Identify which cell holds the provided text, then report its [x, y] central coordinate. 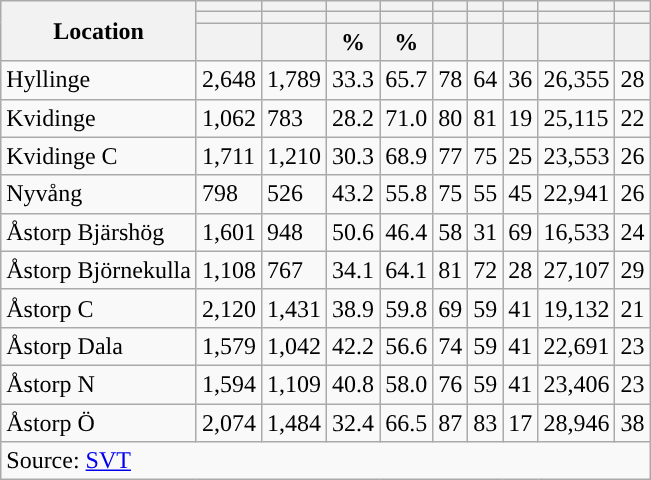
55.8 [406, 194]
64 [486, 80]
Kvidinge C [99, 156]
Location [99, 31]
22,941 [576, 194]
16,533 [576, 232]
Nyvång [99, 194]
25 [520, 156]
27,107 [576, 270]
Kvidinge [99, 118]
43.2 [354, 194]
42.2 [354, 346]
Hyllinge [99, 80]
36 [520, 80]
74 [450, 346]
76 [450, 384]
1,711 [228, 156]
66.5 [406, 423]
21 [632, 308]
77 [450, 156]
22,691 [576, 346]
1,579 [228, 346]
50.6 [354, 232]
72 [486, 270]
55 [486, 194]
68.9 [406, 156]
33.3 [354, 80]
83 [486, 423]
45 [520, 194]
38.9 [354, 308]
87 [450, 423]
58 [450, 232]
25,115 [576, 118]
2,648 [228, 80]
798 [228, 194]
46.4 [406, 232]
24 [632, 232]
56.6 [406, 346]
64.1 [406, 270]
38 [632, 423]
71.0 [406, 118]
28.2 [354, 118]
34.1 [354, 270]
30.3 [354, 156]
526 [294, 194]
Åstorp C [99, 308]
19 [520, 118]
1,484 [294, 423]
1,042 [294, 346]
767 [294, 270]
Åstorp Bjärshög [99, 232]
2,120 [228, 308]
1,431 [294, 308]
17 [520, 423]
19,132 [576, 308]
78 [450, 80]
29 [632, 270]
23,406 [576, 384]
783 [294, 118]
1,062 [228, 118]
Åstorp Björnekulla [99, 270]
Source: SVT [326, 461]
2,074 [228, 423]
28,946 [576, 423]
23,553 [576, 156]
65.7 [406, 80]
40.8 [354, 384]
1,594 [228, 384]
948 [294, 232]
1,108 [228, 270]
32.4 [354, 423]
1,789 [294, 80]
22 [632, 118]
1,601 [228, 232]
Åstorp Dala [99, 346]
31 [486, 232]
59.8 [406, 308]
Åstorp Ö [99, 423]
26,355 [576, 80]
Åstorp N [99, 384]
80 [450, 118]
1,210 [294, 156]
58.0 [406, 384]
1,109 [294, 384]
